Provide the [X, Y] coordinate of the cell's center where the given text is located.  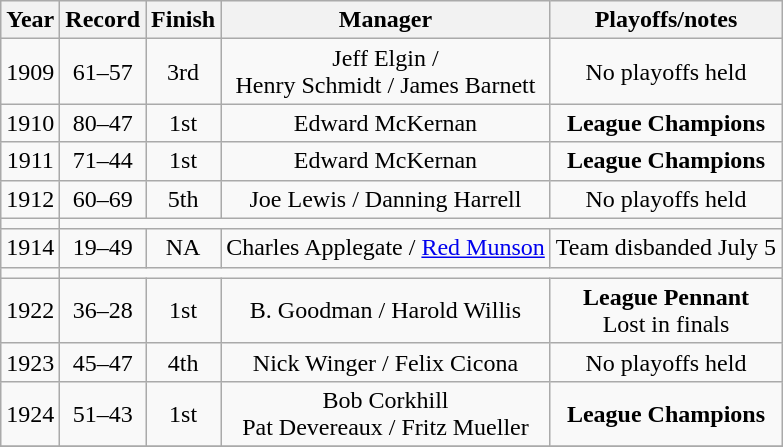
NA [184, 248]
71–44 [103, 161]
61–57 [103, 72]
Charles Applegate / Red Munson [386, 248]
80–47 [103, 123]
Bob Corkhill Pat Devereaux / Fritz Mueller [386, 414]
1910 [30, 123]
45–47 [103, 362]
Joe Lewis / Danning Harrell [386, 199]
Record [103, 20]
1923 [30, 362]
Finish [184, 20]
60–69 [103, 199]
1912 [30, 199]
B. Goodman / Harold Willis [386, 310]
Nick Winger / Felix Cicona [386, 362]
1914 [30, 248]
Playoffs/notes [666, 20]
19–49 [103, 248]
1922 [30, 310]
Manager [386, 20]
League PennantLost in finals [666, 310]
5th [184, 199]
1909 [30, 72]
4th [184, 362]
Year [30, 20]
3rd [184, 72]
51–43 [103, 414]
36–28 [103, 310]
1911 [30, 161]
1924 [30, 414]
Team disbanded July 5 [666, 248]
Jeff Elgin / Henry Schmidt / James Barnett [386, 72]
